Provide the (X, Y) coordinate of the cell's center where the given text is located.  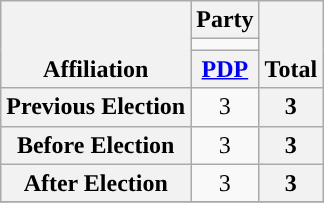
Before Election (96, 145)
Affiliation (96, 44)
After Election (96, 183)
PDP (225, 69)
Previous Election (96, 107)
Total (291, 44)
Party (225, 20)
